Determine the (X, Y) coordinate at the center of the cell enclosing the given text.  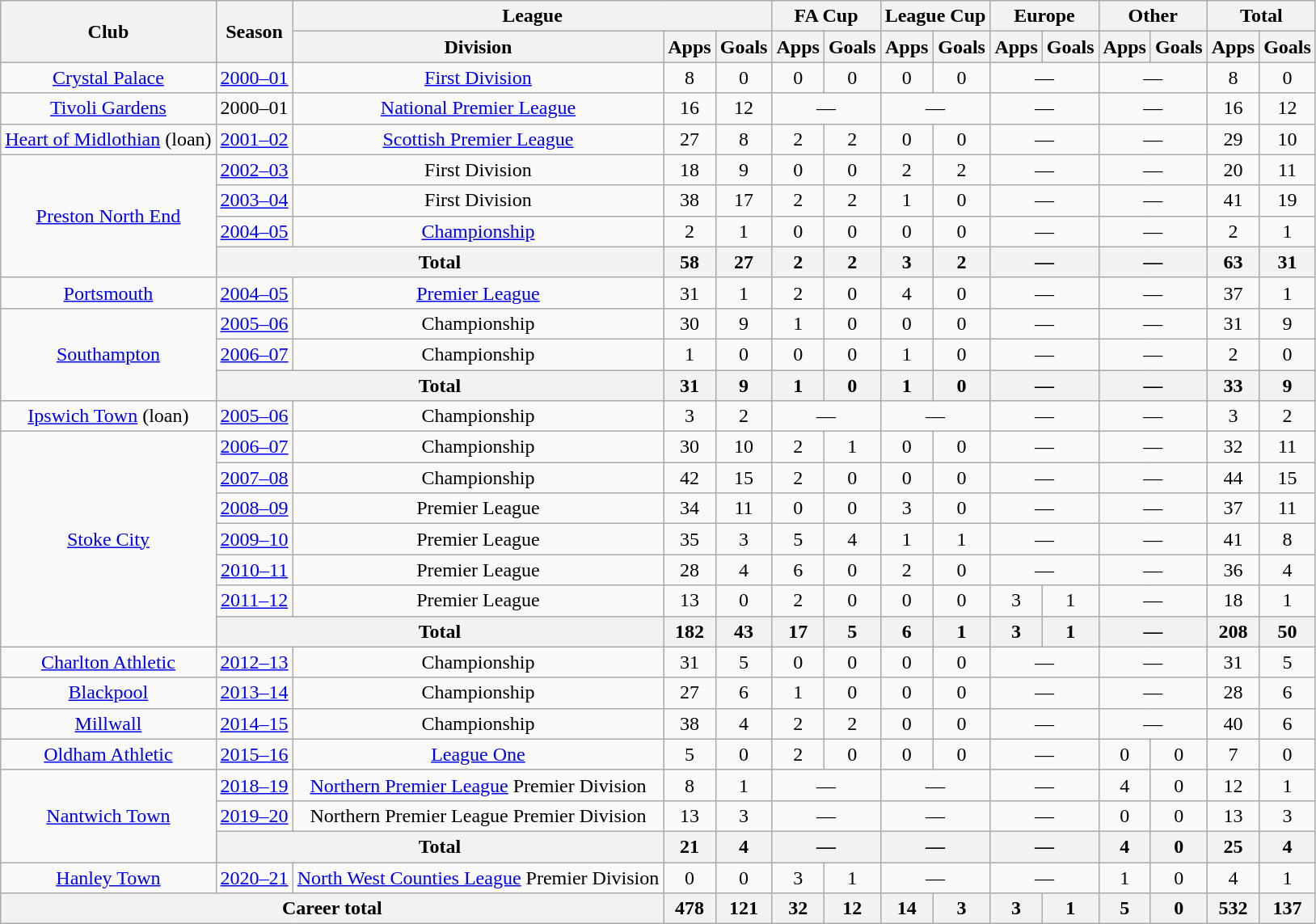
63 (1233, 262)
2011–12 (254, 601)
2003–04 (254, 200)
29 (1233, 139)
2020–21 (254, 877)
FA Cup (826, 16)
Millwall (108, 724)
2018–19 (254, 785)
2010–11 (254, 570)
42 (690, 478)
Portsmouth (108, 293)
182 (690, 631)
Nantwich Town (108, 816)
7 (1233, 754)
2009–10 (254, 539)
Division (479, 47)
Europe (1044, 16)
20 (1233, 170)
Blackpool (108, 693)
14 (907, 909)
137 (1288, 909)
2008–09 (254, 508)
478 (690, 909)
Charlton Athletic (108, 662)
532 (1233, 909)
Southampton (108, 354)
21 (690, 846)
Crystal Palace (108, 78)
Hanley Town (108, 877)
2001–02 (254, 139)
Club (108, 32)
2012–13 (254, 662)
Stoke City (108, 539)
Other (1153, 16)
34 (690, 508)
40 (1233, 724)
2007–08 (254, 478)
Tivoli Gardens (108, 108)
35 (690, 539)
National Premier League (479, 108)
Season (254, 32)
2015–16 (254, 754)
208 (1233, 631)
League (532, 16)
25 (1233, 846)
2002–03 (254, 170)
33 (1233, 386)
Ipswich Town (loan) (108, 416)
36 (1233, 570)
League One (479, 754)
44 (1233, 478)
43 (744, 631)
19 (1288, 200)
2014–15 (254, 724)
58 (690, 262)
North West Counties League Premier Division (479, 877)
Preston North End (108, 216)
Heart of Midlothian (loan) (108, 139)
2019–20 (254, 816)
50 (1288, 631)
121 (744, 909)
League Cup (935, 16)
Scottish Premier League (479, 139)
Oldham Athletic (108, 754)
Career total (332, 909)
2013–14 (254, 693)
